Detect which cell encompasses the target text, then output its (X, Y) center coordinate. 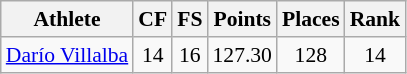
CF (152, 19)
Darío Villalba (68, 55)
Rank (376, 19)
FS (190, 19)
Points (242, 19)
128 (311, 55)
Athlete (68, 19)
Places (311, 19)
16 (190, 55)
127.30 (242, 55)
